Capture the cell that displays the provided text and extract its [X, Y] central coordinate. 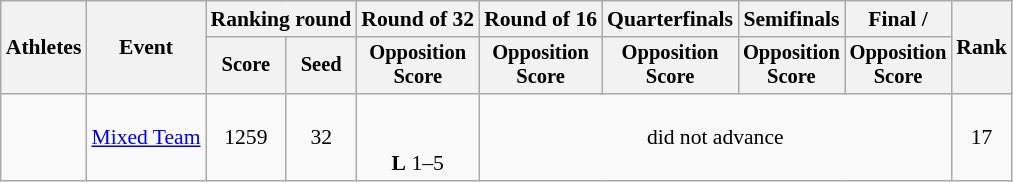
Seed [321, 66]
L 1–5 [418, 138]
Mixed Team [146, 138]
Final / [898, 19]
32 [321, 138]
Round of 16 [540, 19]
Semifinals [792, 19]
Athletes [44, 48]
17 [982, 138]
Ranking round [282, 19]
Round of 32 [418, 19]
Score [246, 66]
Rank [982, 48]
did not advance [715, 138]
1259 [246, 138]
Quarterfinals [670, 19]
Event [146, 48]
